Scan for the cell matching the given text and deliver its [X, Y] coordinate at center. 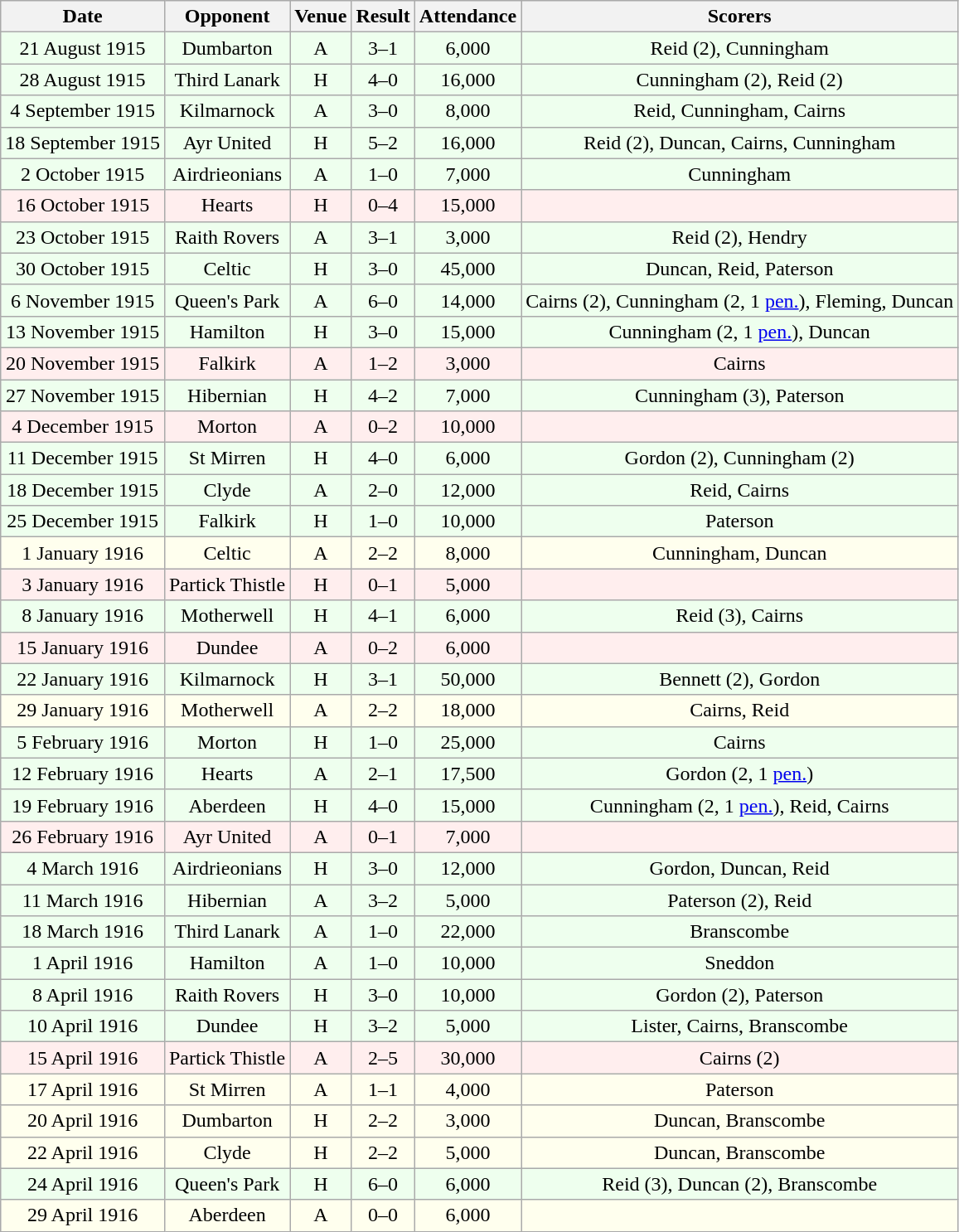
1–1 [383, 1089]
22,000 [467, 932]
30,000 [467, 1058]
2–5 [383, 1058]
29 April 1916 [83, 1215]
4–1 [383, 616]
4–2 [383, 395]
20 April 1916 [83, 1121]
4 March 1916 [83, 868]
27 November 1915 [83, 395]
8 January 1916 [83, 616]
17,500 [467, 774]
4,000 [467, 1089]
Cunningham, Duncan [739, 553]
25 December 1915 [83, 521]
5 February 1916 [83, 742]
Cunningham (3), Paterson [739, 395]
29 January 1916 [83, 711]
Gordon, Duncan, Reid [739, 868]
23 October 1915 [83, 237]
18 September 1915 [83, 143]
6 November 1915 [83, 300]
13 November 1915 [83, 332]
19 February 1916 [83, 805]
21 August 1915 [83, 48]
45,000 [467, 269]
Gordon (2), Cunningham (2) [739, 458]
Cunningham (2, 1 pen.), Reid, Cairns [739, 805]
Gordon (2), Paterson [739, 995]
Attendance [467, 17]
Reid, Cunningham, Cairns [739, 111]
4 December 1915 [83, 427]
18,000 [467, 711]
22 April 1916 [83, 1152]
Bennett (2), Gordon [739, 679]
50,000 [467, 679]
Branscombe [739, 932]
22 January 1916 [83, 679]
25,000 [467, 742]
Scorers [739, 17]
Reid (3), Duncan (2), Branscombe [739, 1184]
Reid (2), Duncan, Cairns, Cunningham [739, 143]
30 October 1915 [83, 269]
8 April 1916 [83, 995]
24 April 1916 [83, 1184]
11 March 1916 [83, 900]
12 February 1916 [83, 774]
11 December 1915 [83, 458]
15 January 1916 [83, 648]
0–0 [383, 1215]
Cunningham [739, 174]
15 April 1916 [83, 1058]
Venue [321, 17]
Cunningham (2, 1 pen.), Duncan [739, 332]
3 January 1916 [83, 584]
20 November 1915 [83, 363]
Gordon (2, 1 pen.) [739, 774]
Cairns, Reid [739, 711]
10 April 1916 [83, 1026]
2–0 [383, 490]
Sneddon [739, 963]
Reid (3), Cairns [739, 616]
Result [383, 17]
26 February 1916 [83, 837]
Cunningham (2), Reid (2) [739, 80]
Cairns (2), Cunningham (2, 1 pen.), Fleming, Duncan [739, 300]
18 December 1915 [83, 490]
17 April 1916 [83, 1089]
Lister, Cairns, Branscombe [739, 1026]
Reid (2), Hendry [739, 237]
1–2 [383, 363]
Paterson (2), Reid [739, 900]
2–1 [383, 774]
14,000 [467, 300]
28 August 1915 [83, 80]
0–4 [383, 206]
Duncan, Reid, Paterson [739, 269]
1 January 1916 [83, 553]
1 April 1916 [83, 963]
5–2 [383, 143]
Cairns (2) [739, 1058]
2 October 1915 [83, 174]
Opponent [227, 17]
Reid (2), Cunningham [739, 48]
4 September 1915 [83, 111]
18 March 1916 [83, 932]
16 October 1915 [83, 206]
Reid, Cairns [739, 490]
Date [83, 17]
